Return the [X, Y] coordinate for the center point of the cell that contains the specified text.  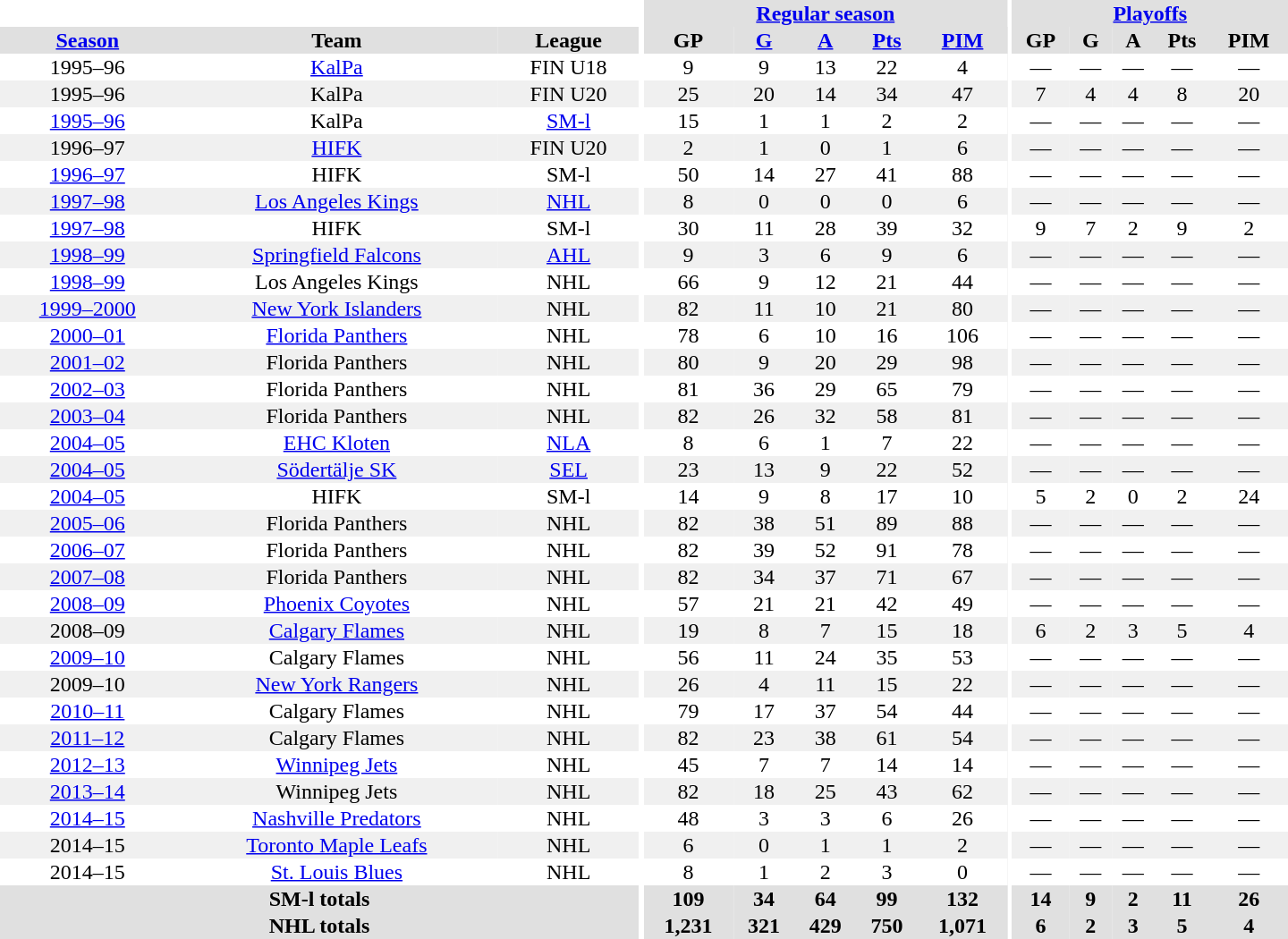
1999–2000 [88, 309]
Södertälje SK [337, 469]
48 [688, 818]
Regular season [825, 13]
53 [962, 657]
2007–08 [88, 577]
12 [825, 282]
41 [887, 174]
2001–02 [88, 362]
57 [688, 604]
Season [88, 40]
47 [962, 94]
SEL [569, 469]
St. Louis Blues [337, 872]
2013–14 [88, 791]
NLA [569, 443]
2003–04 [88, 416]
106 [962, 335]
42 [887, 604]
99 [887, 899]
51 [825, 523]
2011–12 [88, 738]
16 [887, 335]
AHL [569, 255]
2005–06 [88, 523]
65 [887, 389]
2006–07 [88, 550]
28 [825, 228]
67 [962, 577]
SM-l totals [319, 899]
36 [764, 389]
FIN U18 [569, 67]
Team [337, 40]
50 [688, 174]
30 [688, 228]
35 [887, 657]
89 [887, 523]
45 [688, 765]
98 [962, 362]
61 [887, 738]
Springfield Falcons [337, 255]
109 [688, 899]
2010–11 [88, 711]
2002–03 [88, 389]
91 [887, 550]
750 [887, 926]
62 [962, 791]
2012–13 [88, 765]
Playoffs [1150, 13]
27 [825, 174]
56 [688, 657]
429 [825, 926]
64 [825, 899]
1,231 [688, 926]
66 [688, 282]
71 [887, 577]
New York Rangers [337, 684]
49 [962, 604]
2000–01 [88, 335]
Toronto Maple Leafs [337, 845]
EHC Kloten [337, 443]
Phoenix Coyotes [337, 604]
19 [688, 630]
321 [764, 926]
43 [887, 791]
58 [887, 416]
League [569, 40]
New York Islanders [337, 309]
NHL totals [319, 926]
Nashville Predators [337, 818]
132 [962, 899]
1,071 [962, 926]
